Extract the [X, Y] coordinate from the center of the cell holding the provided text.  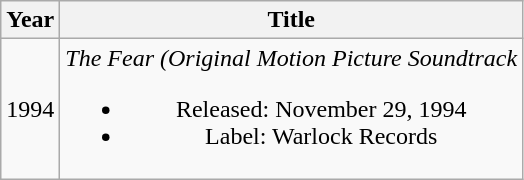
Title [292, 20]
Year [30, 20]
1994 [30, 109]
The Fear (Original Motion Picture SoundtrackReleased: November 29, 1994Label: Warlock Records [292, 109]
